Scan for the cell matching the given text and deliver its [X, Y] coordinate at center. 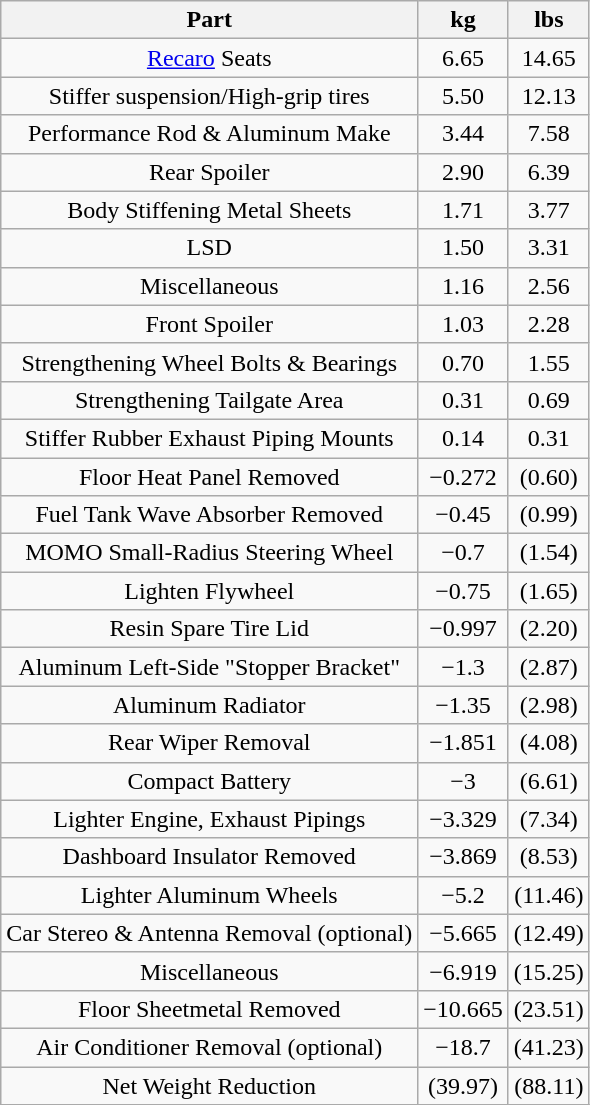
1.71 [464, 210]
Body Stiffening Metal Sheets [210, 210]
−0.75 [464, 591]
Net Weight Reduction [210, 1085]
Stiffer Rubber Exhaust Piping Mounts [210, 438]
Compact Battery [210, 781]
Part [210, 20]
1.55 [548, 362]
(6.61) [548, 781]
0.69 [548, 400]
Front Spoiler [210, 324]
Lighter Engine, Exhaust Pipings [210, 819]
(15.25) [548, 971]
−5.665 [464, 933]
1.16 [464, 286]
Aluminum Left-Side "Stopper Bracket" [210, 667]
6.39 [548, 172]
Fuel Tank Wave Absorber Removed [210, 515]
−5.2 [464, 895]
−0.7 [464, 553]
−10.665 [464, 1009]
−1.3 [464, 667]
Stiffer suspension/High-grip tires [210, 96]
MOMO Small-Radius Steering Wheel [210, 553]
(39.97) [464, 1085]
Lighter Aluminum Wheels [210, 895]
7.58 [548, 134]
Floor Sheetmetal Removed [210, 1009]
(1.54) [548, 553]
12.13 [548, 96]
Rear Spoiler [210, 172]
(7.34) [548, 819]
6.65 [464, 58]
(4.08) [548, 743]
−3 [464, 781]
(2.87) [548, 667]
(23.51) [548, 1009]
Dashboard Insulator Removed [210, 857]
5.50 [464, 96]
(2.20) [548, 629]
3.44 [464, 134]
Rear Wiper Removal [210, 743]
LSD [210, 248]
3.31 [548, 248]
−6.919 [464, 971]
(0.60) [548, 477]
−0.997 [464, 629]
Aluminum Radiator [210, 705]
1.03 [464, 324]
Air Conditioner Removal (optional) [210, 1047]
Lighten Flywheel [210, 591]
Car Stereo & Antenna Removal (optional) [210, 933]
−0.45 [464, 515]
(1.65) [548, 591]
(12.49) [548, 933]
−18.7 [464, 1047]
2.28 [548, 324]
2.56 [548, 286]
(8.53) [548, 857]
(41.23) [548, 1047]
Floor Heat Panel Removed [210, 477]
3.77 [548, 210]
−0.272 [464, 477]
Strengthening Wheel Bolts & Bearings [210, 362]
2.90 [464, 172]
Performance Rod & Aluminum Make [210, 134]
(0.99) [548, 515]
−3.329 [464, 819]
1.50 [464, 248]
14.65 [548, 58]
0.14 [464, 438]
(2.98) [548, 705]
(11.46) [548, 895]
−1.851 [464, 743]
(88.11) [548, 1085]
−1.35 [464, 705]
Resin Spare Tire Lid [210, 629]
0.70 [464, 362]
lbs [548, 20]
−3.869 [464, 857]
Recaro Seats [210, 58]
kg [464, 20]
Strengthening Tailgate Area [210, 400]
